Scan for the cell matching the given text and deliver its (x, y) coordinate at center. 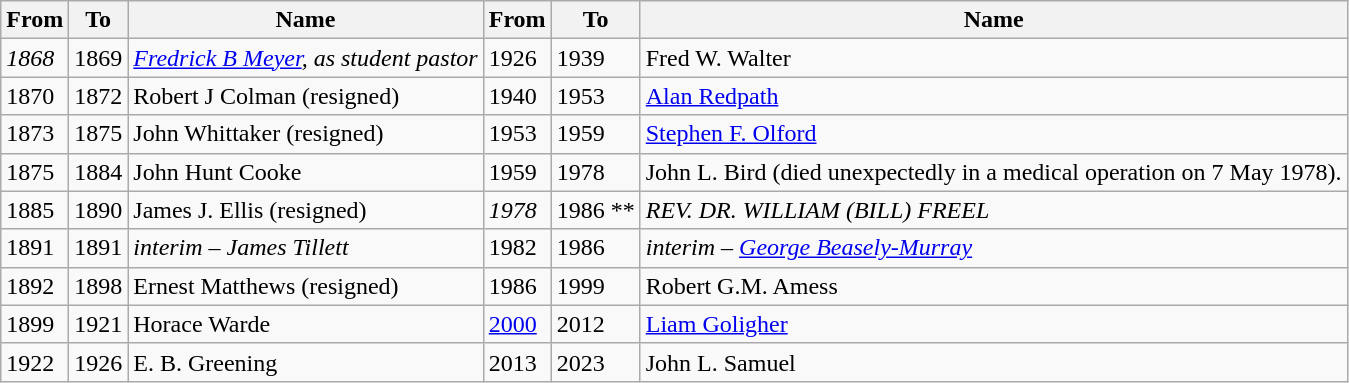
John Hunt Cooke (306, 172)
John L. Samuel (994, 362)
Robert J Colman (resigned) (306, 96)
John L. Bird (died unexpectedly in a medical operation on 7 May 1978). (994, 172)
James J. Ellis (resigned) (306, 210)
1885 (35, 210)
1986 ** (596, 210)
1869 (98, 58)
1884 (98, 172)
2000 (517, 324)
Fredrick B Meyer, as student pastor (306, 58)
1922 (35, 362)
E. B. Greening (306, 362)
1999 (596, 286)
John Whittaker (resigned) (306, 134)
2023 (596, 362)
REV. DR. WILLIAM (BILL) FREEL (994, 210)
Horace Warde (306, 324)
1940 (517, 96)
2013 (517, 362)
1870 (35, 96)
Liam Goligher (994, 324)
1868 (35, 58)
Ernest Matthews (resigned) (306, 286)
1899 (35, 324)
1939 (596, 58)
1872 (98, 96)
2012 (596, 324)
1898 (98, 286)
interim – George Beasely-Murray (994, 248)
Robert G.M. Amess (994, 286)
1873 (35, 134)
interim – James Tillett (306, 248)
1892 (35, 286)
Alan Redpath (994, 96)
Stephen F. Olford (994, 134)
1890 (98, 210)
1921 (98, 324)
1982 (517, 248)
Fred W. Walter (994, 58)
